Search for the cell housing the specified text and yield its [x, y] center coordinate. 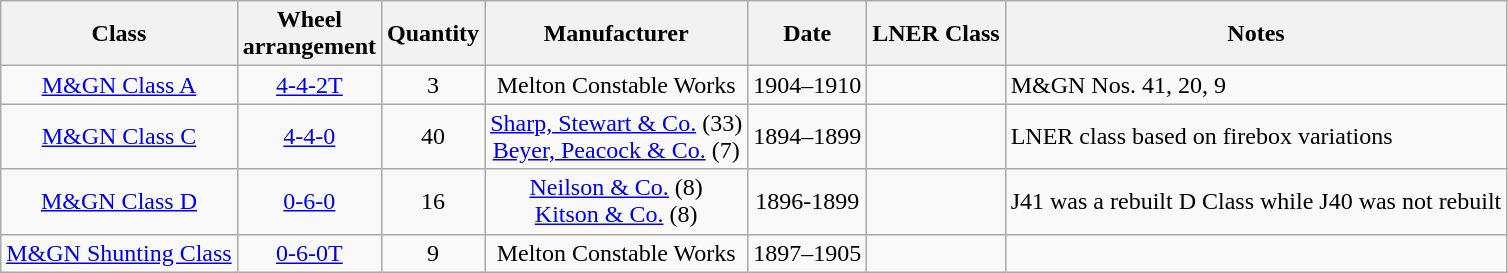
4-4-0 [309, 136]
1894–1899 [808, 136]
M&GN Class A [119, 85]
3 [434, 85]
16 [434, 202]
Wheelarrangement [309, 34]
40 [434, 136]
LNER class based on firebox variations [1256, 136]
1896-1899 [808, 202]
Class [119, 34]
J41 was a rebuilt D Class while J40 was not rebuilt [1256, 202]
1904–1910 [808, 85]
M&GN Shunting Class [119, 253]
M&GN Class C [119, 136]
Manufacturer [616, 34]
Sharp, Stewart & Co. (33)Beyer, Peacock & Co. (7) [616, 136]
LNER Class [936, 34]
0-6-0 [309, 202]
M&GN Class D [119, 202]
M&GN Nos. 41, 20, 9 [1256, 85]
Date [808, 34]
Notes [1256, 34]
0-6-0T [309, 253]
9 [434, 253]
1897–1905 [808, 253]
Neilson & Co. (8)Kitson & Co. (8) [616, 202]
Quantity [434, 34]
4-4-2T [309, 85]
